Detect which cell encompasses the target text, then output its (x, y) center coordinate. 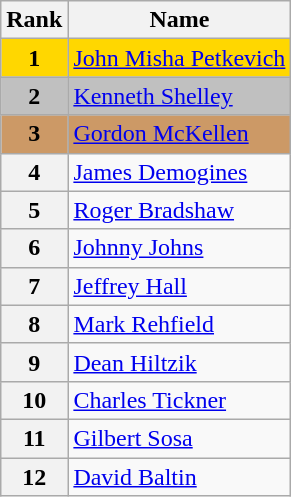
6 (34, 248)
Rank (34, 20)
Charles Tickner (180, 400)
2 (34, 96)
3 (34, 134)
Roger Bradshaw (180, 210)
Name (180, 20)
11 (34, 438)
Mark Rehfield (180, 324)
James Demogines (180, 172)
7 (34, 286)
Dean Hiltzik (180, 362)
10 (34, 400)
5 (34, 210)
Gordon McKellen (180, 134)
John Misha Petkevich (180, 58)
1 (34, 58)
12 (34, 477)
Jeffrey Hall (180, 286)
4 (34, 172)
8 (34, 324)
David Baltin (180, 477)
9 (34, 362)
Johnny Johns (180, 248)
Kenneth Shelley (180, 96)
Gilbert Sosa (180, 438)
